Return [x, y] of the center of cell containing provided text 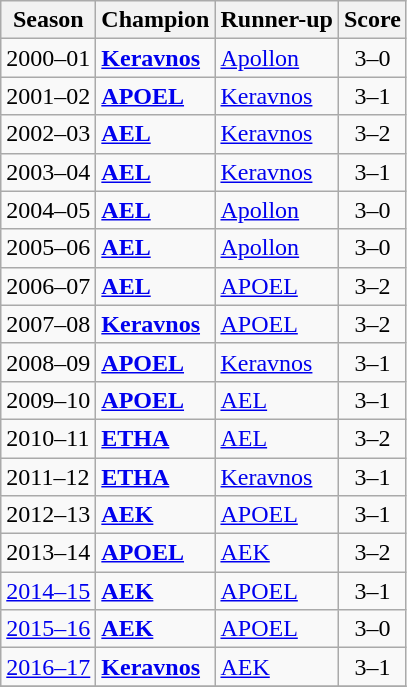
2015–16 [48, 629]
2000–01 [48, 58]
2001–02 [48, 96]
2011–12 [48, 477]
2008–09 [48, 362]
2002–03 [48, 134]
2005–06 [48, 248]
Score [372, 20]
2010–11 [48, 438]
2003–04 [48, 172]
2006–07 [48, 286]
Season [48, 20]
2007–08 [48, 324]
2004–05 [48, 210]
Champion [156, 20]
2014–15 [48, 591]
Runner-up [277, 20]
2012–13 [48, 515]
2016–17 [48, 667]
2013–14 [48, 553]
2009–10 [48, 400]
